Output the [x, y] coordinate of the center of the cell containing the given text.  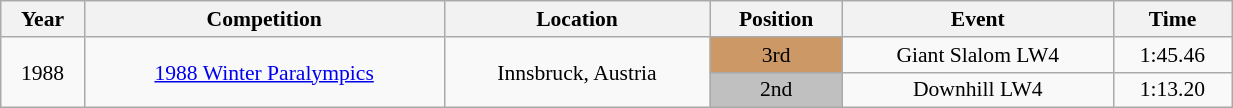
1:45.46 [1172, 55]
3rd [776, 55]
1988 Winter Paralympics [264, 72]
1988 [43, 72]
Position [776, 19]
Time [1172, 19]
Year [43, 19]
Giant Slalom LW4 [978, 55]
2nd [776, 90]
Competition [264, 19]
Location [577, 19]
1:13.20 [1172, 90]
Downhill LW4 [978, 90]
Event [978, 19]
Innsbruck, Austria [577, 72]
